Detect which cell encompasses the target text, then output its [X, Y] center coordinate. 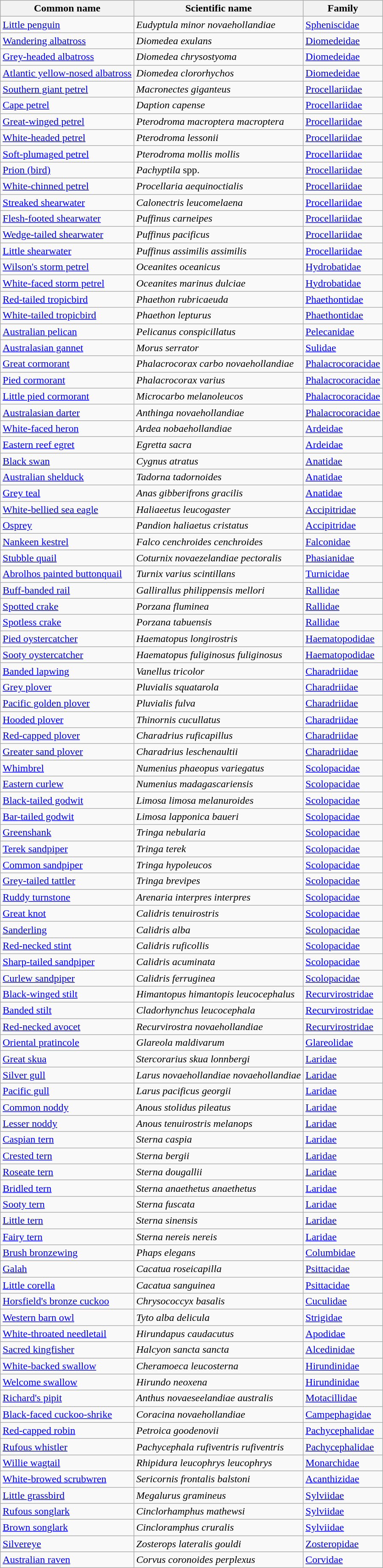
Crested tern [67, 1156]
Pluvialis squatarola [219, 687]
Tringa hypoleucos [219, 865]
Osprey [67, 526]
Monarchidae [343, 1463]
Microcarbo melanoleucos [219, 396]
Calidris tenuirostris [219, 913]
Acanthizidae [343, 1479]
Haliaeetus leucogaster [219, 510]
Eudyptula minor novaehollandiae [219, 25]
Common name [67, 8]
Turnix varius scintillans [219, 574]
White-faced heron [67, 428]
White-headed petrel [67, 138]
Common sandpiper [67, 865]
Red-capped plover [67, 736]
Pacific gull [67, 1091]
Porzana fluminea [219, 606]
Limosa limosa melanuroides [219, 800]
Greater sand plover [67, 752]
Pacific golden plover [67, 703]
Flesh-footed shearwater [67, 219]
Anthus novaeseelandiae australis [219, 1398]
Numenius madagascariensis [219, 784]
Red-capped robin [67, 1430]
Numenius phaeopus variegatus [219, 768]
Sooty oystercatcher [67, 655]
Morus serrator [219, 348]
Scientific name [219, 8]
Tringa nebularia [219, 833]
Alcedinidae [343, 1350]
Prion (bird) [67, 170]
Little penguin [67, 25]
Pterodroma mollis mollis [219, 154]
Australasian gannet [67, 348]
Banded stilt [67, 1011]
Haematopus longirostris [219, 639]
Cladorhynchus leucocephala [219, 1011]
Grey-tailed tattler [67, 881]
Recurvirostra novaehollandiae [219, 1027]
Calonectris leucomelaena [219, 203]
Soft-plumaged petrel [67, 154]
Sacred kingfisher [67, 1350]
Daption capense [219, 105]
White-backed swallow [67, 1366]
Silvereye [67, 1544]
Sterna nereis nereis [219, 1237]
Greenshank [67, 833]
Australian pelican [67, 332]
Pachycephala rufiventris rufiventris [219, 1447]
Grey plover [67, 687]
Black swan [67, 461]
Banded lapwing [67, 671]
Pachyptila spp. [219, 170]
Australian raven [67, 1560]
Australian shelduck [67, 477]
Richard's pipit [67, 1398]
Tringa brevipes [219, 881]
Little grassbird [67, 1495]
Nankeen kestrel [67, 542]
Thinornis cucullatus [219, 720]
Black-tailed godwit [67, 800]
Pterodroma macroptera macroptera [219, 121]
Buff-banded rail [67, 590]
Oceanites marinus dulciae [219, 283]
Columbidae [343, 1253]
Charadrius leschenaultii [219, 752]
Sterna caspia [219, 1140]
Pelecanidae [343, 332]
Pelicanus conspicillatus [219, 332]
Great-winged petrel [67, 121]
Strigidae [343, 1317]
Brown songlark [67, 1528]
Phaethon lepturus [219, 315]
Sterna bergii [219, 1156]
Zosteropidae [343, 1544]
Ruddy turnstone [67, 897]
Corvus coronoides perplexus [219, 1560]
Larus novaehollandiae novaehollandiae [219, 1075]
Little pied cormorant [67, 396]
Eastern curlew [67, 784]
Puffinus carneipes [219, 219]
Galah [67, 1269]
Corvidae [343, 1560]
Hirundo neoxena [219, 1382]
White-tailed tropicbird [67, 315]
Spheniscidae [343, 25]
Megalurus gramineus [219, 1495]
Great skua [67, 1059]
Phasianidae [343, 558]
Wilson's storm petrel [67, 267]
Egretta sacra [219, 445]
Spotted crake [67, 606]
White-chinned petrel [67, 186]
Rhipidura leucophrys leucophrys [219, 1463]
Ardea nobaehollandiae [219, 428]
Australasian darter [67, 412]
Lesser noddy [67, 1123]
Whimbrel [67, 768]
Anous stolidus pileatus [219, 1107]
Calidris ruficollis [219, 946]
Porzana tabuensis [219, 622]
Stubble quail [67, 558]
Calidris ferruginea [219, 978]
Glareolidae [343, 1043]
Caspian tern [67, 1140]
Bridled tern [67, 1188]
Grey teal [67, 493]
Horsfield's bronze cuckoo [67, 1301]
Bar-tailed godwit [67, 816]
Hirundapus caudacutus [219, 1334]
Sterna anaethetus anaethetus [219, 1188]
Sterna sinensis [219, 1220]
Arenaria interpres interpres [219, 897]
Petroica goodenovii [219, 1430]
Pterodroma lessonii [219, 138]
Cacatua roseicapilla [219, 1269]
Calidris acuminata [219, 962]
Stercorarius skua lonnbergi [219, 1059]
Phalacrocorax varius [219, 380]
Little shearwater [67, 251]
Terek sandpiper [67, 849]
Roseate tern [67, 1172]
Coracina novaehollandiae [219, 1414]
Motacillidae [343, 1398]
Falco cenchroides cenchroides [219, 542]
Puffinus assimilis assimilis [219, 251]
Halcyon sancta sancta [219, 1350]
Silver gull [67, 1075]
Cygnus atratus [219, 461]
Family [343, 8]
Oriental pratincole [67, 1043]
Sericornis frontalis balstoni [219, 1479]
White-bellied sea eagle [67, 510]
Cheramoeca leucosterna [219, 1366]
Apodidae [343, 1334]
Tyto alba delicula [219, 1317]
White-faced storm petrel [67, 283]
Common noddy [67, 1107]
Eastern reef egret [67, 445]
Charadrius ruficapillus [219, 736]
Anthinga novaehollandiae [219, 412]
Phalacrocorax carbo novaehollandiae [219, 364]
White-throated needletail [67, 1334]
Wandering albatross [67, 41]
Rufous songlark [67, 1512]
Haematopus fuliginosus fuliginosus [219, 655]
Streaked shearwater [67, 203]
Cinclorhamphus mathewsi [219, 1512]
Western barn owl [67, 1317]
Turnicidae [343, 574]
Cacatua sanguinea [219, 1285]
Diomedea clororhychos [219, 73]
Red-tailed tropicbird [67, 299]
Limosa lapponica baueri [219, 816]
Black-faced cuckoo-shrike [67, 1414]
Pandion haliaetus cristatus [219, 526]
Welcome swallow [67, 1382]
Red-necked avocet [67, 1027]
Hooded plover [67, 720]
Rufous whistler [67, 1447]
Spotless crake [67, 622]
Chrysococcyx basalis [219, 1301]
Sulidae [343, 348]
Zosterops lateralis gouldi [219, 1544]
Southern giant petrel [67, 89]
Anas gibberifrons gracilis [219, 493]
Campephagidae [343, 1414]
Larus pacificus georgii [219, 1091]
Great knot [67, 913]
Phaethon rubricaeuda [219, 299]
Diomedea exulans [219, 41]
Sharp-tailed sandpiper [67, 962]
Abrolhos painted buttonquail [67, 574]
Black-winged stilt [67, 994]
Procellaria aequinoctialis [219, 186]
Himantopus himantopis leucocephalus [219, 994]
Great cormorant [67, 364]
Falconidae [343, 542]
Cape petrel [67, 105]
Pluvialis fulva [219, 703]
Fairy tern [67, 1237]
Atlantic yellow-nosed albatross [67, 73]
Sooty tern [67, 1204]
Glareola maldivarum [219, 1043]
Diomedea chrysostyoma [219, 57]
White-browed scrubwren [67, 1479]
Vanellus tricolor [219, 671]
Willie wagtail [67, 1463]
Wedge-tailed shearwater [67, 235]
Little corella [67, 1285]
Pied cormorant [67, 380]
Cincloramphus cruralis [219, 1528]
Coturnix novaezelandiae pectoralis [219, 558]
Phaps elegans [219, 1253]
Puffinus pacificus [219, 235]
Oceanites oceanicus [219, 267]
Sterna fuscata [219, 1204]
Grey-headed albatross [67, 57]
Cuculidae [343, 1301]
Tringa terek [219, 849]
Gallirallus philippensis mellori [219, 590]
Sterna dougallii [219, 1172]
Tadorna tadornoides [219, 477]
Brush bronzewing [67, 1253]
Red-necked stint [67, 946]
Macronectes giganteus [219, 89]
Curlew sandpiper [67, 978]
Pied oystercatcher [67, 639]
Little tern [67, 1220]
Anous tenuirostris melanops [219, 1123]
Calidris alba [219, 929]
Sanderling [67, 929]
